Search for the cell housing the specified text and yield its [x, y] center coordinate. 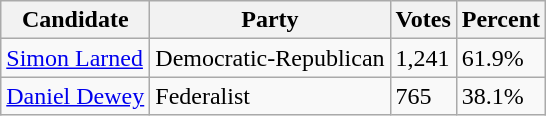
Democratic-Republican [270, 58]
38.1% [500, 96]
Votes [423, 20]
Party [270, 20]
Percent [500, 20]
Federalist [270, 96]
Simon Larned [76, 58]
Candidate [76, 20]
61.9% [500, 58]
1,241 [423, 58]
765 [423, 96]
Daniel Dewey [76, 96]
